Output the (X, Y) coordinate of the center of the cell containing the given text.  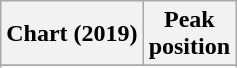
Chart (2019) (72, 34)
Peakposition (189, 34)
